Return [X, Y] of the center of cell containing provided text 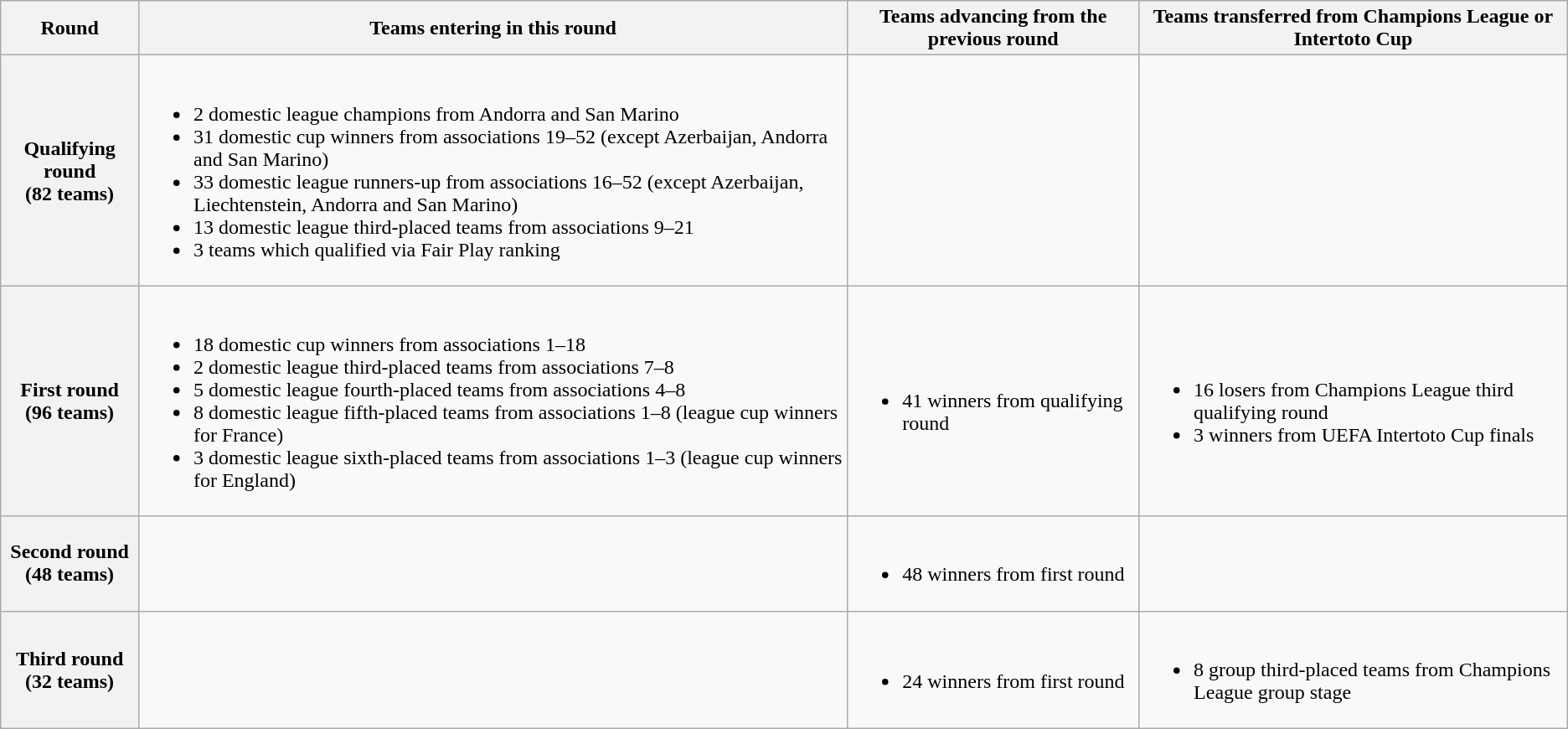
First round(96 teams) [70, 401]
41 winners from qualifying round [993, 401]
16 losers from Champions League third qualifying round3 winners from UEFA Intertoto Cup finals [1354, 401]
Teams transferred from Champions League or Intertoto Cup [1354, 28]
Teams entering in this round [493, 28]
Third round(32 teams) [70, 670]
24 winners from first round [993, 670]
8 group third-placed teams from Champions League group stage [1354, 670]
Second round(48 teams) [70, 563]
Qualifying round(82 teams) [70, 171]
48 winners from first round [993, 563]
Teams advancing from the previous round [993, 28]
Round [70, 28]
